Search for the cell housing the specified text and yield its (X, Y) center coordinate. 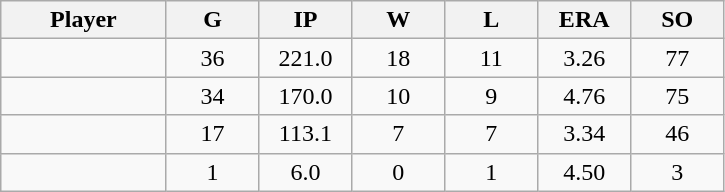
G (212, 20)
0 (398, 172)
IP (306, 20)
Player (84, 20)
113.1 (306, 134)
75 (678, 96)
36 (212, 58)
46 (678, 134)
3.26 (584, 58)
3.34 (584, 134)
170.0 (306, 96)
221.0 (306, 58)
17 (212, 134)
SO (678, 20)
77 (678, 58)
10 (398, 96)
L (492, 20)
11 (492, 58)
6.0 (306, 172)
34 (212, 96)
18 (398, 58)
3 (678, 172)
4.76 (584, 96)
ERA (584, 20)
4.50 (584, 172)
9 (492, 96)
W (398, 20)
